Output the (x, y) coordinate of the center of the cell containing the given text.  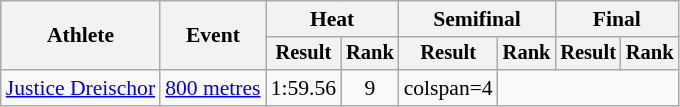
Event (212, 36)
colspan=4 (448, 88)
9 (370, 88)
Semifinal (478, 19)
Justice Dreischor (80, 88)
1:59.56 (304, 88)
Heat (332, 19)
800 metres (212, 88)
Athlete (80, 36)
Final (616, 19)
